For the text-containing cell, return its midpoint in [X, Y] coordinate format. 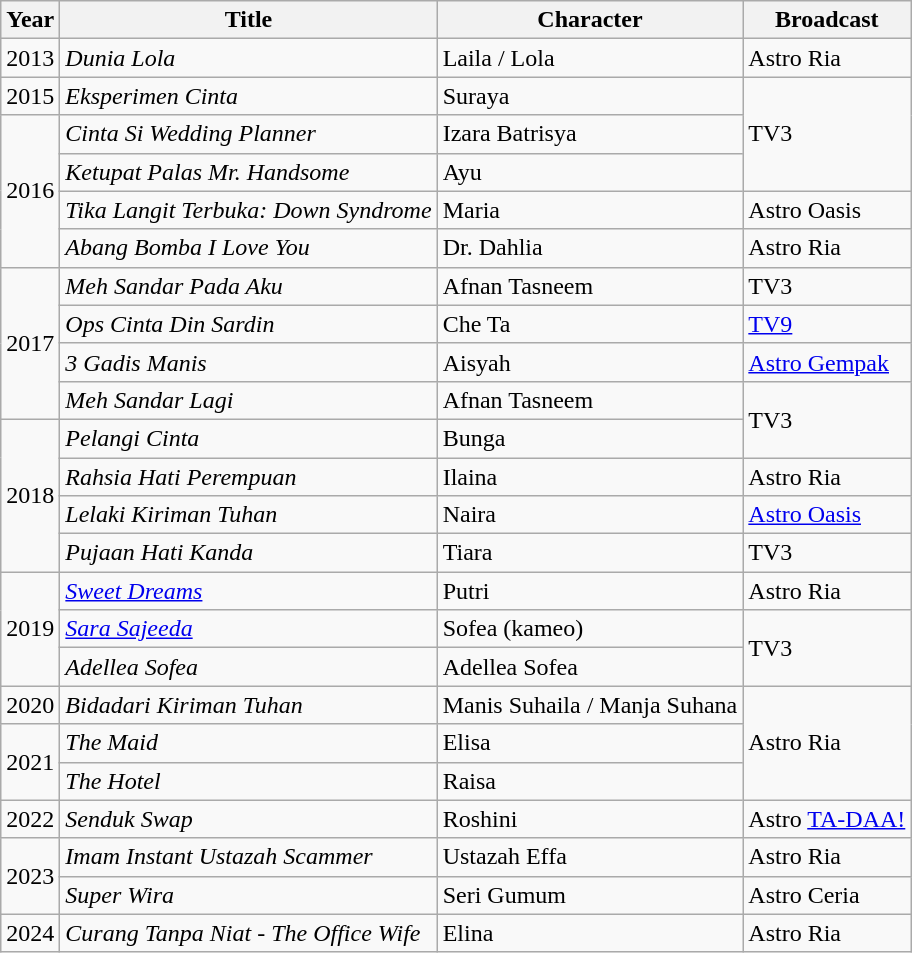
The Maid [248, 743]
Broadcast [827, 20]
TV9 [827, 324]
The Hotel [248, 781]
Tiara [590, 553]
Dunia Lola [248, 58]
Bunga [590, 438]
3 Gadis Manis [248, 362]
Sofea (kameo) [590, 629]
Astro Gempak [827, 362]
Elisa [590, 743]
Year [30, 20]
Cinta Si Wedding Planner [248, 134]
Aisyah [590, 362]
Lelaki Kiriman Tuhan [248, 515]
2019 [30, 629]
Curang Tanpa Niat - The Office Wife [248, 933]
Tika Langit Terbuka: Down Syndrome [248, 210]
Meh Sandar Lagi [248, 400]
Astro TA-DAA! [827, 819]
2016 [30, 191]
Sara Sajeeda [248, 629]
Character [590, 20]
Meh Sandar Pada Aku [248, 286]
Super Wira [248, 895]
Che Ta [590, 324]
Ayu [590, 172]
Raisa [590, 781]
Bidadari Kiriman Tuhan [248, 705]
Ilaina [590, 477]
2015 [30, 96]
Pujaan Hati Kanda [248, 553]
Naira [590, 515]
2021 [30, 762]
Dr. Dahlia [590, 248]
Roshini [590, 819]
Astro Ceria [827, 895]
Imam Instant Ustazah Scammer [248, 857]
Putri [590, 591]
Suraya [590, 96]
Ketupat Palas Mr. Handsome [248, 172]
Title [248, 20]
Maria [590, 210]
2018 [30, 495]
Abang Bomba I Love You [248, 248]
2020 [30, 705]
2024 [30, 933]
Sweet Dreams [248, 591]
Eksperimen Cinta [248, 96]
2023 [30, 876]
2017 [30, 343]
2013 [30, 58]
Pelangi Cinta [248, 438]
Ops Cinta Din Sardin [248, 324]
Ustazah Effa [590, 857]
Manis Suhaila / Manja Suhana [590, 705]
Senduk Swap [248, 819]
Izara Batrisya [590, 134]
Elina [590, 933]
Rahsia Hati Perempuan [248, 477]
2022 [30, 819]
Seri Gumum [590, 895]
Laila / Lola [590, 58]
